Locate the cell with the specified text and output its (X, Y) center coordinate. 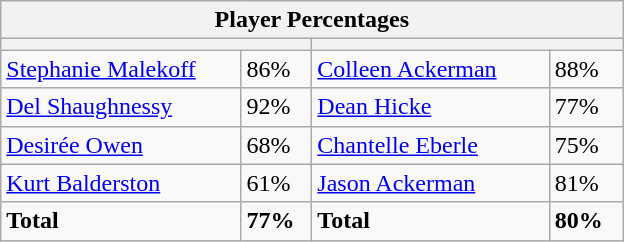
88% (586, 69)
Player Percentages (312, 20)
81% (586, 183)
92% (276, 107)
Colleen Ackerman (430, 69)
86% (276, 69)
61% (276, 183)
80% (586, 221)
75% (586, 145)
68% (276, 145)
Jason Ackerman (430, 183)
Dean Hicke (430, 107)
Chantelle Eberle (430, 145)
Del Shaughnessy (121, 107)
Desirée Owen (121, 145)
Kurt Balderston (121, 183)
Stephanie Malekoff (121, 69)
